Capture the cell that displays the provided text and extract its (X, Y) central coordinate. 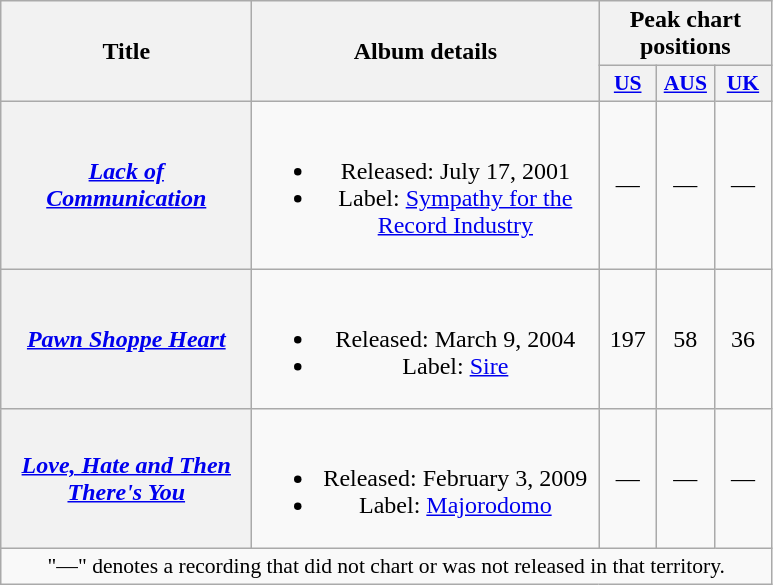
"—" denotes a recording that did not chart or was not released in that territory. (386, 567)
58 (686, 338)
Released: July 17, 2001Label: Sympathy for the Record Industry (426, 184)
Title (126, 52)
Released: March 9, 2004Label: Sire (426, 338)
Lack of Communication (126, 184)
AUS (686, 84)
Peak chart positions (686, 34)
Love, Hate and Then There's You (126, 479)
US (628, 84)
197 (628, 338)
36 (743, 338)
Album details (426, 52)
Pawn Shoppe Heart (126, 338)
UK (743, 84)
Released: February 3, 2009Label: Majorodomo (426, 479)
